Extract the (X, Y) coordinate from the center of the cell holding the provided text.  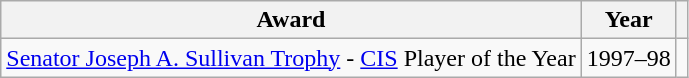
1997–98 (628, 58)
Senator Joseph A. Sullivan Trophy - CIS Player of the Year (291, 58)
Award (291, 20)
Year (628, 20)
